Provide the (x, y) coordinate of the cell's center where the given text is located.  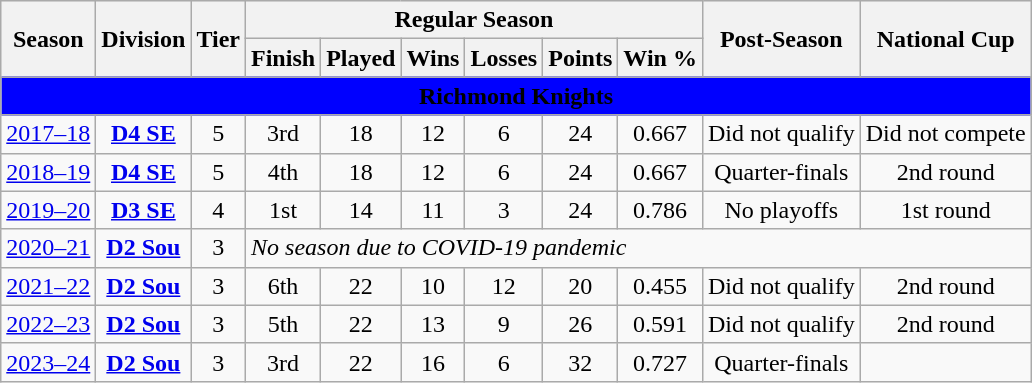
Win % (660, 58)
13 (433, 324)
32 (580, 362)
0.727 (660, 362)
5th (284, 324)
Finish (284, 58)
2020–21 (48, 248)
2021–22 (48, 286)
Did not compete (946, 134)
4th (284, 172)
Points (580, 58)
20 (580, 286)
2019–20 (48, 210)
26 (580, 324)
0.455 (660, 286)
0.591 (660, 324)
No season due to COVID-19 pandemic (639, 248)
2023–24 (48, 362)
Season (48, 39)
14 (361, 210)
D3 SE (144, 210)
Richmond Knights (516, 96)
9 (504, 324)
Tier (218, 39)
Regular Season (474, 20)
Played (361, 58)
16 (433, 362)
11 (433, 210)
10 (433, 286)
1st round (946, 210)
No playoffs (781, 210)
Wins (433, 58)
2018–19 (48, 172)
Losses (504, 58)
6th (284, 286)
1st (284, 210)
Post-Season (781, 39)
4 (218, 210)
Division (144, 39)
2017–18 (48, 134)
2022–23 (48, 324)
0.786 (660, 210)
National Cup (946, 39)
